Identify which cell holds the provided text, then report its [X, Y] central coordinate. 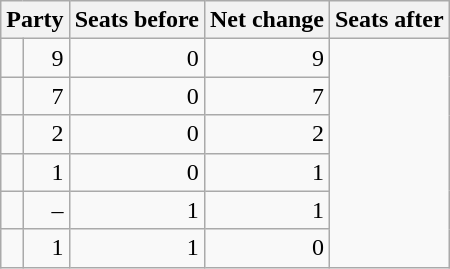
Seats before [136, 20]
Net change [266, 20]
Seats after [389, 20]
Party [35, 20]
– [46, 210]
